Provide the [x, y] coordinate of the cell's center where the given text is located.  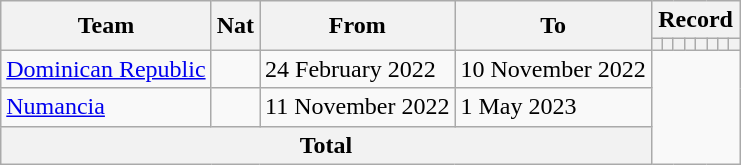
11 November 2022 [358, 107]
10 November 2022 [553, 69]
To [553, 26]
Dominican Republic [106, 69]
Total [326, 145]
Team [106, 26]
Record [695, 20]
Nat [235, 26]
Numancia [106, 107]
From [358, 26]
24 February 2022 [358, 69]
1 May 2023 [553, 107]
